Scan for the cell matching the given text and deliver its [X, Y] coordinate at center. 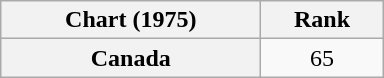
Chart (1975) [131, 20]
Rank [322, 20]
Canada [131, 58]
65 [322, 58]
